Output the (x, y) coordinate of the center of the cell containing the given text.  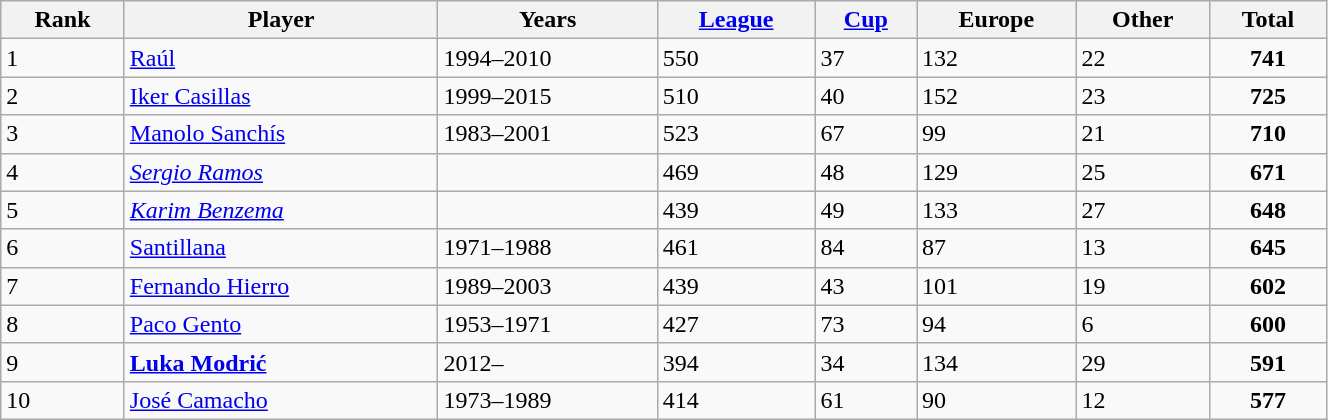
741 (1268, 58)
Cup (866, 20)
2 (63, 96)
3 (63, 134)
21 (1142, 134)
Rank (63, 20)
43 (866, 286)
49 (866, 210)
1 (63, 58)
645 (1268, 248)
101 (997, 286)
414 (736, 400)
523 (736, 134)
577 (1268, 400)
461 (736, 248)
José Camacho (281, 400)
10 (63, 400)
29 (1142, 362)
1973–1989 (548, 400)
Player (281, 20)
5 (63, 210)
602 (1268, 286)
Total (1268, 20)
Fernando Hierro (281, 286)
510 (736, 96)
48 (866, 172)
73 (866, 324)
22 (1142, 58)
394 (736, 362)
134 (997, 362)
671 (1268, 172)
1971–1988 (548, 248)
129 (997, 172)
League (736, 20)
Raúl (281, 58)
Europe (997, 20)
133 (997, 210)
1983–2001 (548, 134)
37 (866, 58)
90 (997, 400)
9 (63, 362)
427 (736, 324)
Other (1142, 20)
Luka Modrić (281, 362)
61 (866, 400)
34 (866, 362)
2012– (548, 362)
Santillana (281, 248)
469 (736, 172)
152 (997, 96)
725 (1268, 96)
Iker Casillas (281, 96)
84 (866, 248)
27 (1142, 210)
Paco Gento (281, 324)
23 (1142, 96)
7 (63, 286)
600 (1268, 324)
8 (63, 324)
4 (63, 172)
99 (997, 134)
Karim Benzema (281, 210)
13 (1142, 248)
67 (866, 134)
550 (736, 58)
1989–2003 (548, 286)
19 (1142, 286)
648 (1268, 210)
1999–2015 (548, 96)
40 (866, 96)
1994–2010 (548, 58)
94 (997, 324)
Sergio Ramos (281, 172)
25 (1142, 172)
710 (1268, 134)
12 (1142, 400)
1953–1971 (548, 324)
Years (548, 20)
591 (1268, 362)
87 (997, 248)
Manolo Sanchís (281, 134)
132 (997, 58)
